Locate the cell with the specified text and output its (x, y) center coordinate. 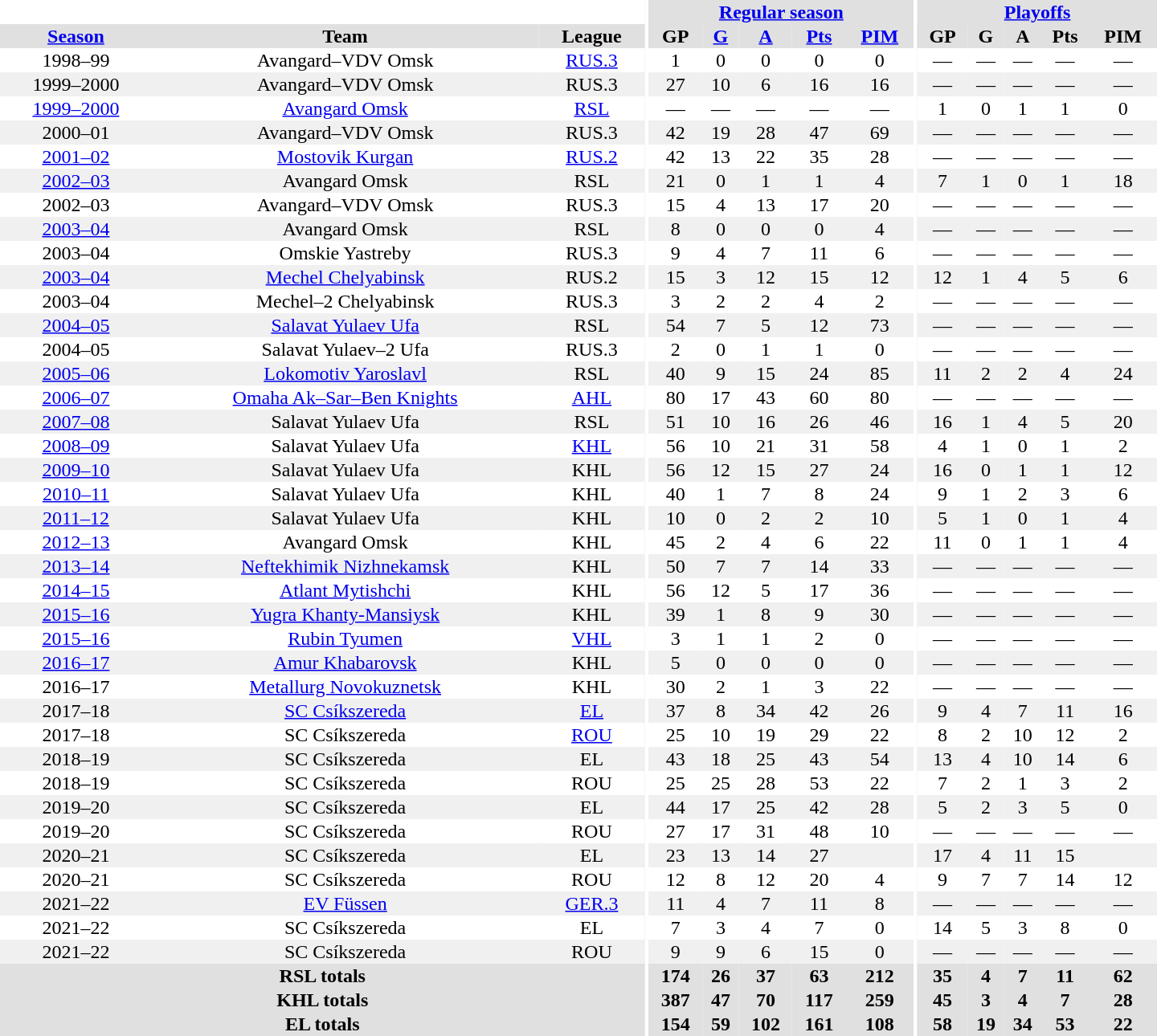
63 (819, 976)
2014–15 (76, 590)
51 (676, 422)
VHL (591, 638)
Regular season (781, 12)
70 (766, 1000)
387 (676, 1000)
League (591, 36)
2007–08 (76, 422)
Amur Khabarovsk (345, 663)
259 (880, 1000)
Mostovik Kurgan (345, 157)
EL totals (322, 1024)
59 (721, 1024)
212 (880, 976)
Playoffs (1037, 12)
39 (676, 614)
Mechel Chelyabinsk (345, 277)
50 (676, 566)
1998–99 (76, 60)
2012–13 (76, 542)
2010–11 (76, 494)
KHL totals (322, 1000)
108 (880, 1024)
2006–07 (76, 398)
Salavat Yulaev–2 Ufa (345, 349)
2011–12 (76, 518)
48 (819, 831)
44 (676, 807)
Neftekhimik Nizhnekamsk (345, 566)
Yugra Khanty-Mansiysk (345, 614)
Atlant Mytishchi (345, 590)
2001–02 (76, 157)
154 (676, 1024)
161 (819, 1024)
Mechel–2 Chelyabinsk (345, 301)
29 (819, 735)
2013–14 (76, 566)
33 (880, 566)
Team (345, 36)
62 (1123, 976)
Rubin Tyumen (345, 638)
85 (880, 373)
AHL (591, 398)
69 (880, 133)
117 (819, 1000)
Lokomotiv Yaroslavl (345, 373)
Metallurg Novokuznetsk (345, 687)
2000–01 (76, 133)
46 (880, 422)
102 (766, 1024)
GER.3 (591, 903)
Season (76, 36)
Omaha Ak–Sar–Ben Knights (345, 398)
174 (676, 976)
2008–09 (76, 446)
36 (880, 590)
2005–06 (76, 373)
2009–10 (76, 470)
EV Füssen (345, 903)
60 (819, 398)
23 (676, 855)
RSL totals (322, 976)
73 (880, 325)
Omskie Yastreby (345, 253)
